Provide the [x, y] coordinate of the cell's center where the given text is located.  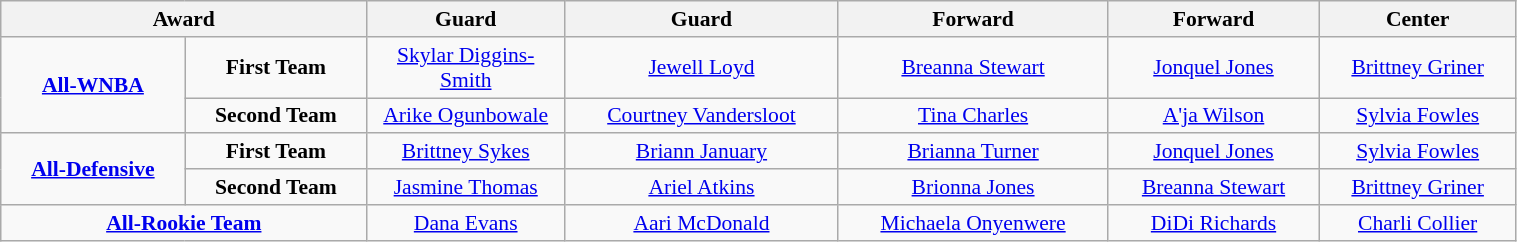
Dana Evans [466, 223]
Skylar Diggins-Smith [466, 68]
Brianna Turner [972, 152]
Brionna Jones [972, 187]
Ariel Atkins [702, 187]
Arike Ogunbowale [466, 116]
A'ja Wilson [1214, 116]
DiDi Richards [1214, 223]
Award [184, 19]
Courtney Vandersloot [702, 116]
Jasmine Thomas [466, 187]
All-Rookie Team [184, 223]
Jewell Loyd [702, 68]
Aari McDonald [702, 223]
Michaela Onyenwere [972, 223]
Charli Collier [1418, 223]
Tina Charles [972, 116]
Center [1418, 19]
All-Defensive [93, 170]
Briann January [702, 152]
All-WNBA [93, 86]
Brittney Sykes [466, 152]
